Capture the cell that displays the provided text and extract its [x, y] central coordinate. 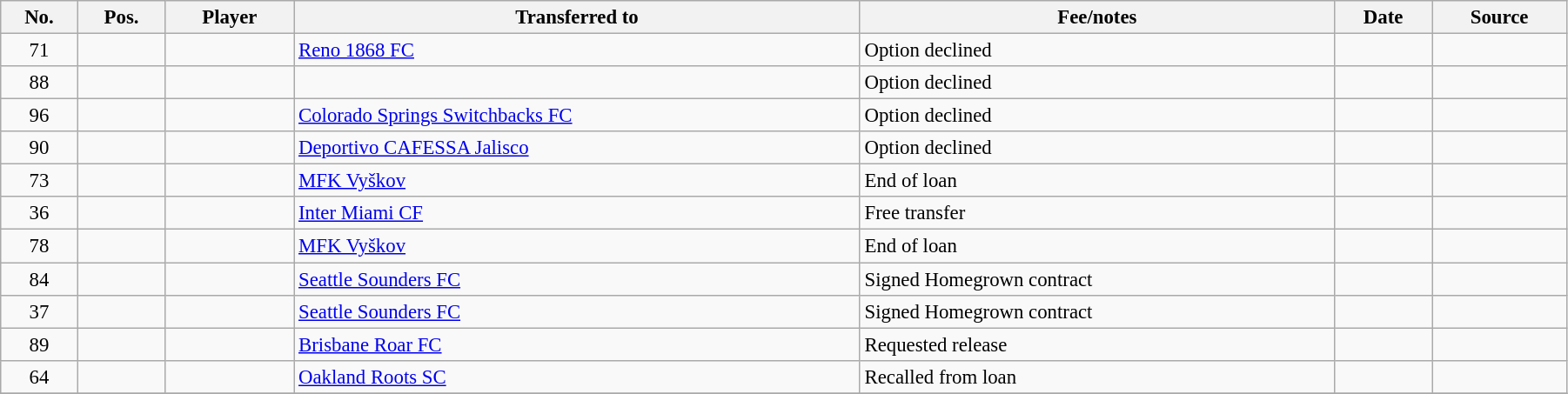
Transferred to [577, 17]
96 [39, 116]
37 [39, 311]
64 [39, 377]
Player [230, 17]
Deportivo CAFESSA Jalisco [577, 148]
78 [39, 246]
89 [39, 344]
Source [1500, 17]
Brisbane Roar FC [577, 344]
88 [39, 83]
Requested release [1096, 344]
Colorado Springs Switchbacks FC [577, 116]
Pos. [122, 17]
Inter Miami CF [577, 213]
90 [39, 148]
36 [39, 213]
Oakland Roots SC [577, 377]
84 [39, 279]
73 [39, 181]
Recalled from loan [1096, 377]
Date [1383, 17]
Reno 1868 FC [577, 50]
71 [39, 50]
Free transfer [1096, 213]
No. [39, 17]
Fee/notes [1096, 17]
